Search for the cell housing the specified text and yield its (X, Y) center coordinate. 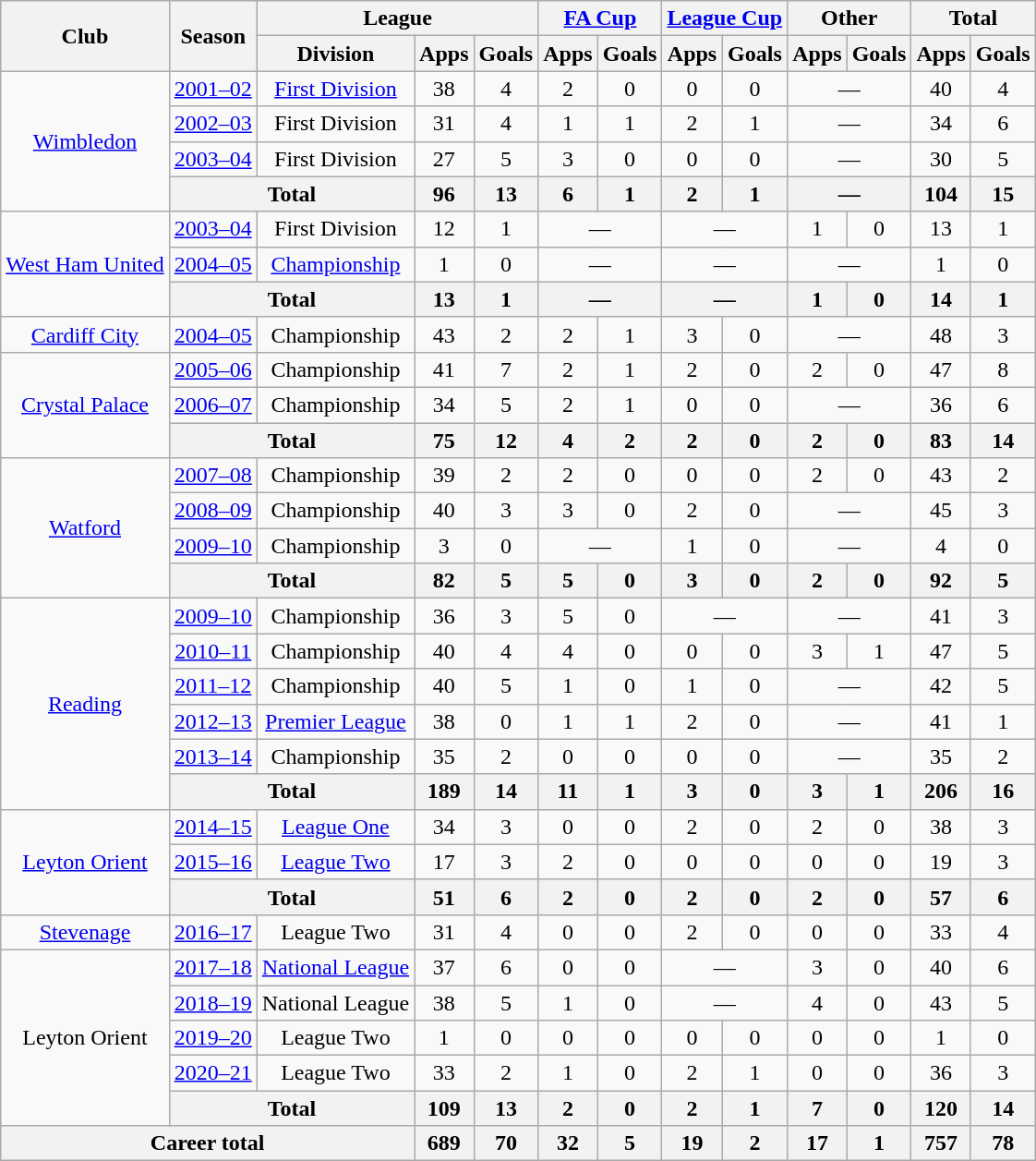
104 (941, 194)
Division (335, 54)
11 (568, 792)
2016–17 (212, 932)
Other (849, 18)
27 (444, 159)
39 (444, 476)
Reading (85, 704)
189 (444, 792)
2008–09 (212, 511)
2019–20 (212, 1038)
2017–18 (212, 967)
League Cup (725, 18)
2005–06 (212, 369)
48 (941, 334)
42 (941, 686)
2012–13 (212, 721)
Premier League (335, 721)
Club (85, 36)
2015–16 (212, 862)
83 (941, 441)
8 (1003, 369)
2018–19 (212, 1002)
2010–11 (212, 651)
57 (941, 897)
51 (444, 897)
2006–07 (212, 405)
2014–15 (212, 827)
109 (444, 1108)
78 (1003, 1143)
FA Cup (600, 18)
75 (444, 441)
689 (444, 1143)
206 (941, 792)
League One (335, 827)
82 (444, 581)
45 (941, 511)
30 (941, 159)
757 (941, 1143)
92 (941, 581)
15 (1003, 194)
16 (1003, 792)
2007–08 (212, 476)
2020–21 (212, 1073)
2002–03 (212, 124)
Stevenage (85, 932)
West Ham United (85, 264)
2013–14 (212, 756)
League (397, 18)
32 (568, 1143)
Watford (85, 528)
70 (506, 1143)
2011–12 (212, 686)
2001–02 (212, 89)
Crystal Palace (85, 405)
Career total (208, 1143)
37 (444, 967)
Wimbledon (85, 141)
96 (444, 194)
120 (941, 1108)
Cardiff City (85, 334)
Season (212, 36)
